Pinpoint the cell where the given text exists, returning its [X, Y] midpoint coordinate. 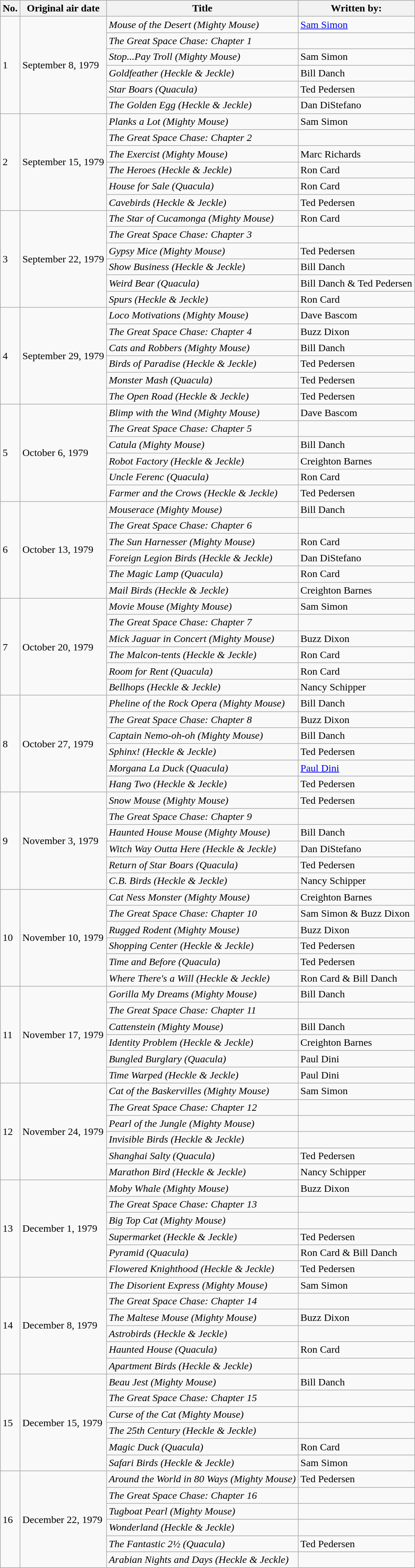
Moby Whale (Mighty Mouse) [202, 1188]
December 15, 1979 [63, 1422]
November 3, 1979 [63, 841]
Catula (Mighty Mouse) [202, 445]
Show Business (Heckle & Jeckle) [202, 267]
Bungled Burglary (Quacula) [202, 1059]
The 25th Century (Heckle & Jeckle) [202, 1430]
Sphinx! (Heckle & Jeckle) [202, 752]
September 8, 1979 [63, 65]
C.B. Birds (Heckle & Jeckle) [202, 881]
The Great Space Chase: Chapter 5 [202, 428]
Star Boars (Quacula) [202, 89]
House for Sale (Quacula) [202, 186]
The Disorient Express (Mighty Mouse) [202, 1285]
The Great Space Chase: Chapter 3 [202, 235]
Invisible Birds (Heckle & Jeckle) [202, 1140]
Time and Before (Quacula) [202, 962]
The Great Space Chase: Chapter 8 [202, 720]
October 6, 1979 [63, 453]
Rugged Rodent (Mighty Mouse) [202, 929]
The Great Space Chase: Chapter 10 [202, 913]
November 17, 1979 [63, 1035]
Weird Bear (Quacula) [202, 283]
Magic Duck (Quacula) [202, 1447]
Wonderland (Heckle & Jeckle) [202, 1528]
October 27, 1979 [63, 743]
Tugboat Pearl (Mighty Mouse) [202, 1512]
Haunted House (Quacula) [202, 1350]
Mail Birds (Heckle & Jeckle) [202, 590]
Cats and Robbers (Mighty Mouse) [202, 348]
Snow Mouse (Mighty Mouse) [202, 800]
Haunted House Mouse (Mighty Mouse) [202, 833]
Cat of the Baskervilles (Mighty Mouse) [202, 1091]
Cavebirds (Heckle & Jeckle) [202, 203]
Curse of the Cat (Mighty Mouse) [202, 1414]
October 20, 1979 [63, 647]
4 [10, 356]
Shanghai Salty (Quacula) [202, 1156]
December 22, 1979 [63, 1519]
The Malcon-tents (Heckle & Jeckle) [202, 655]
Blimp with the Wind (Mighty Mouse) [202, 412]
Captain Nemo-oh-oh (Mighty Mouse) [202, 736]
Pheline of the Rock Opera (Mighty Mouse) [202, 703]
8 [10, 743]
Birds of Paradise (Heckle & Jeckle) [202, 364]
Identity Problem (Heckle & Jeckle) [202, 1043]
Beau Jest (Mighty Mouse) [202, 1382]
11 [10, 1035]
The Great Space Chase: Chapter 11 [202, 1011]
The Great Space Chase: Chapter 2 [202, 138]
Sam Simon & Buzz Dixon [356, 913]
Gypsy Mice (Mighty Mouse) [202, 251]
The Exercist (Mighty Mouse) [202, 154]
The Open Road (Heckle & Jeckle) [202, 396]
Arabian Nights and Days (Heckle & Jeckle) [202, 1560]
The Great Space Chase: Chapter 15 [202, 1398]
Cattenstein (Mighty Mouse) [202, 1027]
Flowered Knighthood (Heckle & Jeckle) [202, 1269]
Mick Jaguar in Concert (Mighty Mouse) [202, 639]
November 24, 1979 [63, 1132]
Bill Danch & Ted Pedersen [356, 283]
Loco Motivations (Mighty Mouse) [202, 315]
Shopping Center (Heckle & Jeckle) [202, 946]
Marathon Bird (Heckle & Jeckle) [202, 1172]
The Great Space Chase: Chapter 6 [202, 526]
Movie Mouse (Mighty Mouse) [202, 606]
Foreign Legion Birds (Heckle & Jeckle) [202, 558]
The Great Space Chase: Chapter 4 [202, 332]
16 [10, 1519]
12 [10, 1132]
Marc Richards [356, 154]
The Sun Harnesser (Mighty Mouse) [202, 542]
The Golden Egg (Heckle & Jeckle) [202, 105]
Where There's a Will (Heckle & Jeckle) [202, 978]
Spurs (Heckle & Jeckle) [202, 299]
No. [10, 8]
Supermarket (Heckle & Jeckle) [202, 1237]
Around the World in 80 Ways (Mighty Mouse) [202, 1479]
The Great Space Chase: Chapter 12 [202, 1107]
Morgana La Duck (Quacula) [202, 768]
15 [10, 1422]
The Great Space Chase: Chapter 16 [202, 1495]
Witch Way Outta Here (Heckle & Jeckle) [202, 849]
Title [202, 8]
The Heroes (Heckle & Jeckle) [202, 170]
7 [10, 647]
14 [10, 1326]
Astrobirds (Heckle & Jeckle) [202, 1334]
5 [10, 453]
Apartment Birds (Heckle & Jeckle) [202, 1366]
Monster Mash (Quacula) [202, 380]
9 [10, 841]
Return of Star Boars (Quacula) [202, 865]
December 1, 1979 [63, 1228]
September 29, 1979 [63, 356]
The Star of Cucamonga (Mighty Mouse) [202, 219]
Big Top Cat (Mighty Mouse) [202, 1220]
Hang Two (Heckle & Jeckle) [202, 784]
October 13, 1979 [63, 550]
Robot Factory (Heckle & Jeckle) [202, 461]
The Great Space Chase: Chapter 1 [202, 41]
10 [10, 937]
Room for Rent (Quacula) [202, 671]
Time Warped (Heckle & Jeckle) [202, 1075]
Farmer and the Crows (Heckle & Jeckle) [202, 493]
The Magic Lamp (Quacula) [202, 574]
The Fantastic 2½ (Quacula) [202, 1544]
Gorilla My Dreams (Mighty Mouse) [202, 994]
The Maltese Mouse (Mighty Mouse) [202, 1317]
Safari Birds (Heckle & Jeckle) [202, 1463]
Written by: [356, 8]
December 8, 1979 [63, 1326]
Original air date [63, 8]
November 10, 1979 [63, 937]
3 [10, 259]
Stop...Pay Troll (Mighty Mouse) [202, 57]
The Great Space Chase: Chapter 7 [202, 622]
The Great Space Chase: Chapter 13 [202, 1204]
Cat Ness Monster (Mighty Mouse) [202, 897]
13 [10, 1228]
6 [10, 550]
Mouserace (Mighty Mouse) [202, 510]
September 22, 1979 [63, 259]
Bellhops (Heckle & Jeckle) [202, 687]
1 [10, 65]
Pearl of the Jungle (Mighty Mouse) [202, 1123]
2 [10, 162]
Planks a Lot (Mighty Mouse) [202, 121]
The Great Space Chase: Chapter 14 [202, 1301]
Pyramid (Quacula) [202, 1253]
Uncle Ferenc (Quacula) [202, 477]
Goldfeather (Heckle & Jeckle) [202, 73]
The Great Space Chase: Chapter 9 [202, 816]
Mouse of the Desert (Mighty Mouse) [202, 25]
September 15, 1979 [63, 162]
